Return the [x, y] coordinate for the center point of the cell that contains the specified text.  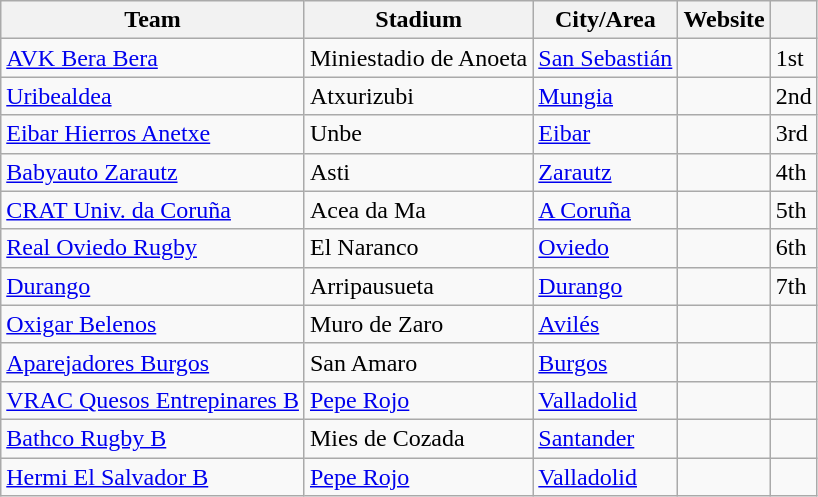
Miniestadio de Anoeta [418, 58]
Muro de Zaro [418, 324]
1st [794, 58]
Unbe [418, 134]
3rd [794, 134]
El Naranco [418, 248]
2nd [794, 96]
VRAC Quesos Entrepinares B [153, 400]
7th [794, 286]
Uribealdea [153, 96]
Avilés [606, 324]
City/Area [606, 20]
San Amaro [418, 362]
Oviedo [606, 248]
Website [724, 20]
4th [794, 172]
AVK Bera Bera [153, 58]
5th [794, 210]
Eibar Hierros Anetxe [153, 134]
Atxurizubi [418, 96]
Hermi El Salvador B [153, 477]
Arripausueta [418, 286]
Stadium [418, 20]
Aparejadores Burgos [153, 362]
Santander [606, 438]
Babyauto Zarautz [153, 172]
Bathco Rugby B [153, 438]
A Coruña [606, 210]
6th [794, 248]
Mies de Cozada [418, 438]
Zarautz [606, 172]
Team [153, 20]
San Sebastián [606, 58]
Eibar [606, 134]
Mungia [606, 96]
Real Oviedo Rugby [153, 248]
Oxigar Belenos [153, 324]
Acea da Ma [418, 210]
Burgos [606, 362]
CRAT Univ. da Coruña [153, 210]
Asti [418, 172]
